Scan for the cell matching the given text and deliver its (X, Y) coordinate at center. 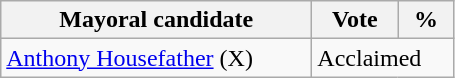
Anthony Housefather (X) (156, 58)
Acclaimed (383, 58)
Mayoral candidate (156, 20)
Vote (355, 20)
% (426, 20)
